From the cell containing the given text, extract its center point as [x, y] coordinate. 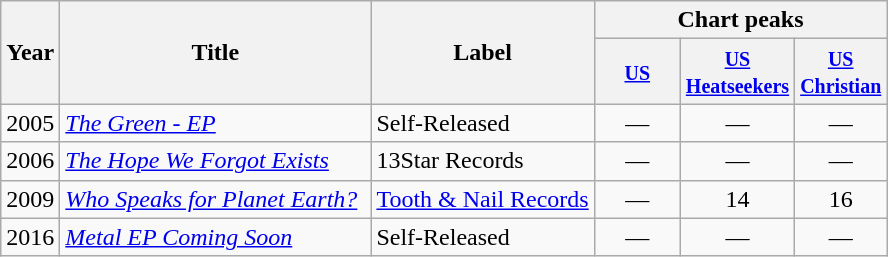
Title [216, 52]
Who Speaks for Planet Earth? [216, 199]
Label [482, 52]
US Heatseekers [737, 72]
2006 [30, 161]
Year [30, 52]
2005 [30, 123]
US [637, 72]
The Hope We Forgot Exists [216, 161]
Tooth & Nail Records [482, 199]
US Christian [841, 72]
2016 [30, 237]
Chart peaks [740, 20]
2009 [30, 199]
14 [737, 199]
13Star Records [482, 161]
16 [841, 199]
Metal EP Coming Soon [216, 237]
The Green - EP [216, 123]
